For the text-containing cell, return its midpoint in [x, y] coordinate format. 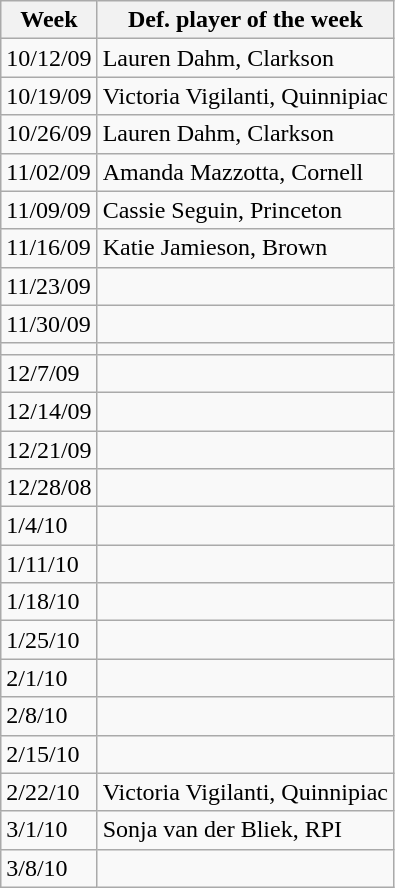
Sonja van der Bliek, RPI [245, 830]
1/11/10 [49, 564]
3/1/10 [49, 830]
2/22/10 [49, 792]
2/1/10 [49, 678]
11/02/09 [49, 172]
12/21/09 [49, 449]
Cassie Seguin, Princeton [245, 210]
11/23/09 [49, 286]
12/14/09 [49, 411]
2/8/10 [49, 716]
11/30/09 [49, 324]
1/4/10 [49, 526]
10/12/09 [49, 58]
12/7/09 [49, 373]
1/25/10 [49, 640]
Def. player of the week [245, 20]
1/18/10 [49, 602]
Week [49, 20]
3/8/10 [49, 868]
10/19/09 [49, 96]
Katie Jamieson, Brown [245, 248]
11/09/09 [49, 210]
12/28/08 [49, 488]
Amanda Mazzotta, Cornell [245, 172]
10/26/09 [49, 134]
2/15/10 [49, 754]
11/16/09 [49, 248]
